Find where the given text appears and provide that cell's center as [X, Y] coordinate. 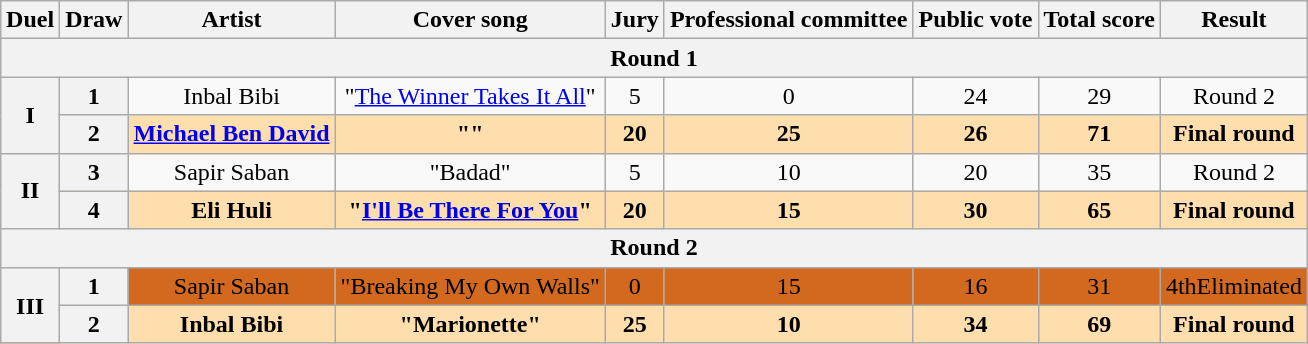
"Marionette" [470, 324]
Professional committee [788, 20]
26 [976, 134]
Public vote [976, 20]
69 [1099, 324]
"" [470, 134]
Duel [30, 20]
Jury [634, 20]
29 [1099, 96]
71 [1099, 134]
4 [94, 210]
34 [976, 324]
"I'll Be There For You" [470, 210]
35 [1099, 172]
Eli Huli [232, 210]
"Breaking My Own Walls" [470, 286]
Artist [232, 20]
Result [1234, 20]
3 [94, 172]
Total score [1099, 20]
I [30, 115]
Michael Ben David [232, 134]
Cover song [470, 20]
30 [976, 210]
16 [976, 286]
III [30, 305]
"Badad" [470, 172]
Round 1 [654, 58]
Draw [94, 20]
65 [1099, 210]
4thEliminated [1234, 286]
II [30, 191]
31 [1099, 286]
24 [976, 96]
"The Winner Takes It All" [470, 96]
